Find where the given text appears and provide that cell's center as [x, y] coordinate. 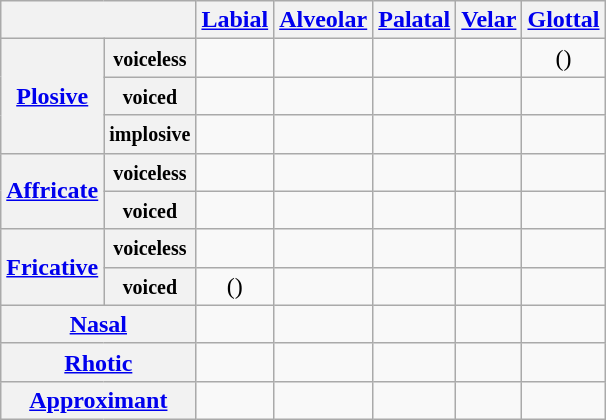
Fricative [52, 267]
Palatal [414, 20]
implosive [150, 134]
Nasal [98, 324]
Velar [489, 20]
Alveolar [324, 20]
Plosive [52, 96]
Labial [235, 20]
Glottal [564, 20]
Rhotic [98, 362]
Approximant [98, 400]
Affricate [52, 191]
